Scan for the cell matching the given text and deliver its [x, y] coordinate at center. 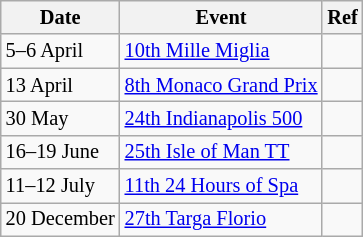
13 April [60, 85]
Event [222, 17]
Ref [342, 17]
27th Targa Florio [222, 219]
11–12 July [60, 186]
25th Isle of Man TT [222, 152]
20 December [60, 219]
30 May [60, 118]
5–6 April [60, 51]
24th Indianapolis 500 [222, 118]
10th Mille Miglia [222, 51]
Date [60, 17]
11th 24 Hours of Spa [222, 186]
16–19 June [60, 152]
8th Monaco Grand Prix [222, 85]
